For the text-containing cell, return its midpoint in (X, Y) coordinate format. 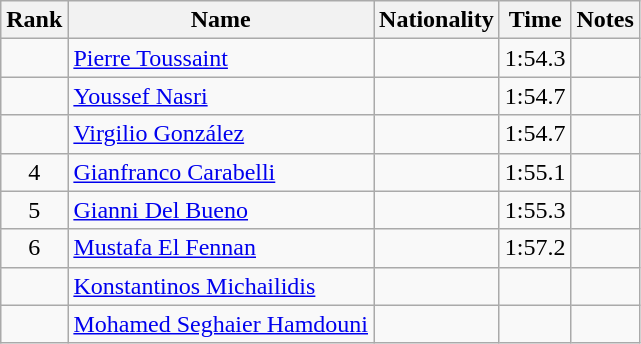
Mohamed Seghaier Hamdouni (221, 324)
Pierre Toussaint (221, 58)
Virgilio González (221, 134)
Gianni Del Bueno (221, 210)
Konstantinos Michailidis (221, 286)
Mustafa El Fennan (221, 248)
Youssef Nasri (221, 96)
Nationality (437, 20)
Name (221, 20)
Time (535, 20)
5 (34, 210)
6 (34, 248)
1:55.3 (535, 210)
Gianfranco Carabelli (221, 172)
1:57.2 (535, 248)
Rank (34, 20)
Notes (605, 20)
1:54.3 (535, 58)
1:55.1 (535, 172)
4 (34, 172)
